Capture the cell that displays the provided text and extract its (x, y) central coordinate. 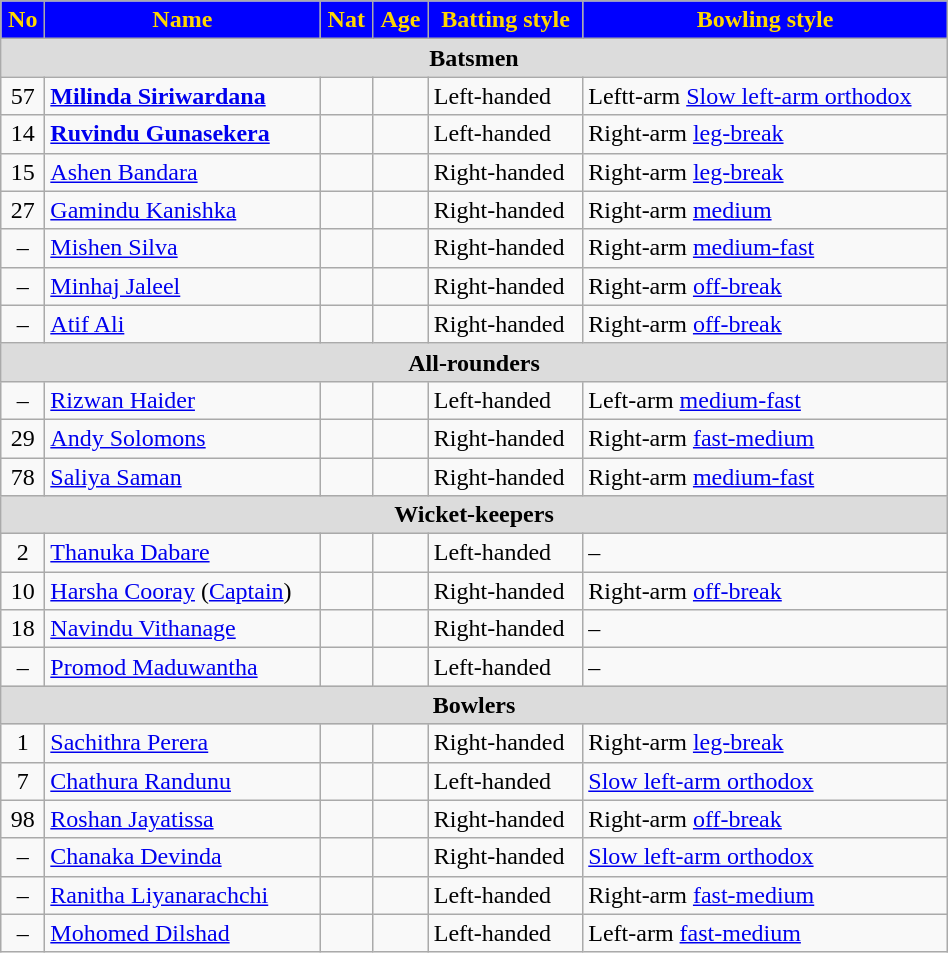
Wicket-keepers (474, 515)
Batting style (505, 20)
Nat (346, 20)
1 (23, 743)
15 (23, 172)
Navindu Vithanage (182, 629)
All-rounders (474, 362)
Right-arm medium (765, 210)
Sachithra Perera (182, 743)
Chanaka Devinda (182, 857)
Roshan Jayatissa (182, 819)
Thanuka Dabare (182, 553)
Milinda Siriwardana (182, 96)
Left-arm fast-medium (765, 933)
Ashen Bandara (182, 172)
Mohomed Dilshad (182, 933)
Name (182, 20)
Promod Maduwantha (182, 667)
Leftt-arm Slow left-arm orthodox (765, 96)
18 (23, 629)
Ruvindu Gunasekera (182, 134)
7 (23, 781)
Saliya Saman (182, 477)
27 (23, 210)
Left-arm medium-fast (765, 400)
Bowlers (474, 705)
Mishen Silva (182, 248)
14 (23, 134)
78 (23, 477)
Rizwan Haider (182, 400)
Batsmen (474, 58)
Gamindu Kanishka (182, 210)
57 (23, 96)
Age (401, 20)
Ranitha Liyanarachchi (182, 895)
Bowling style (765, 20)
98 (23, 819)
29 (23, 438)
2 (23, 553)
Chathura Randunu (182, 781)
No (23, 20)
Minhaj Jaleel (182, 286)
Harsha Cooray (Captain) (182, 591)
Andy Solomons (182, 438)
10 (23, 591)
Atif Ali (182, 324)
